Search for the cell housing the specified text and yield its (X, Y) center coordinate. 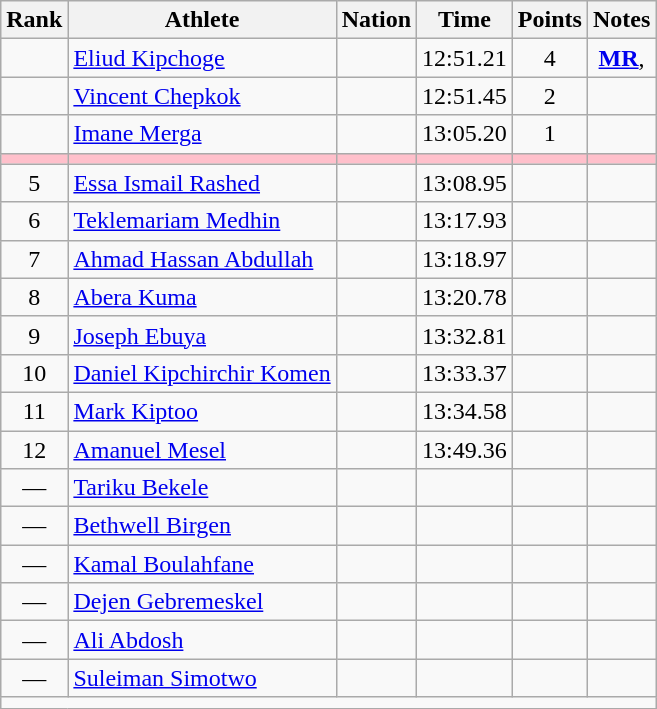
MR, (621, 58)
2 (550, 96)
13:18.97 (465, 259)
13:05.20 (465, 134)
12:51.45 (465, 96)
10 (34, 373)
6 (34, 221)
Notes (621, 20)
Teklemariam Medhin (202, 221)
Ahmad Hassan Abdullah (202, 259)
4 (550, 58)
Eliud Kipchoge (202, 58)
Time (465, 20)
13:20.78 (465, 297)
Points (550, 20)
Bethwell Birgen (202, 526)
Vincent Chepkok (202, 96)
Kamal Boulahfane (202, 564)
Dejen Gebremeskel (202, 602)
Athlete (202, 20)
13:08.95 (465, 183)
13:32.81 (465, 335)
Joseph Ebuya (202, 335)
7 (34, 259)
13:33.37 (465, 373)
Nation (376, 20)
5 (34, 183)
13:34.58 (465, 411)
1 (550, 134)
11 (34, 411)
9 (34, 335)
Amanuel Mesel (202, 449)
13:17.93 (465, 221)
12:51.21 (465, 58)
Imane Merga (202, 134)
Suleiman Simotwo (202, 678)
Essa Ismail Rashed (202, 183)
8 (34, 297)
Daniel Kipchirchir Komen (202, 373)
Ali Abdosh (202, 640)
12 (34, 449)
Mark Kiptoo (202, 411)
Tariku Bekele (202, 488)
Rank (34, 20)
13:49.36 (465, 449)
Abera Kuma (202, 297)
